Return the (x, y) coordinate for the center point of the cell that contains the specified text.  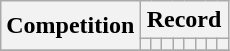
Record (184, 20)
Competition (70, 26)
